Provide the (X, Y) coordinate of the cell's center where the given text is located.  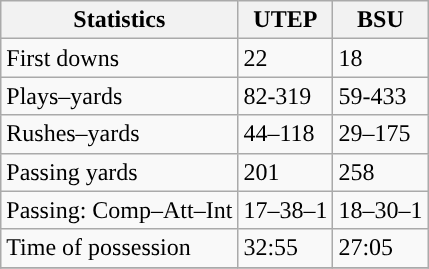
Statistics (120, 20)
Passing: Comp–Att–Int (120, 210)
17–38–1 (286, 210)
BSU (380, 20)
27:05 (380, 248)
Plays–yards (120, 96)
201 (286, 172)
22 (286, 58)
UTEP (286, 20)
18 (380, 58)
82-319 (286, 96)
29–175 (380, 134)
32:55 (286, 248)
Rushes–yards (120, 134)
59-433 (380, 96)
44–118 (286, 134)
18–30–1 (380, 210)
Passing yards (120, 172)
First downs (120, 58)
258 (380, 172)
Time of possession (120, 248)
